Return [x, y] of the center of cell containing provided text 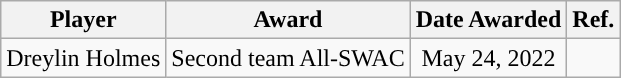
Ref. [594, 20]
Award [288, 20]
Dreylin Holmes [84, 58]
Player [84, 20]
Second team All-SWAC [288, 58]
May 24, 2022 [488, 58]
Date Awarded [488, 20]
